From the cell containing the given text, extract its center point as [X, Y] coordinate. 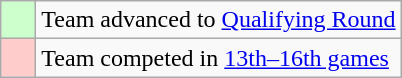
Team competed in 13th–16th games [218, 58]
Team advanced to Qualifying Round [218, 20]
